From the cell containing the given text, extract its center point as (X, Y) coordinate. 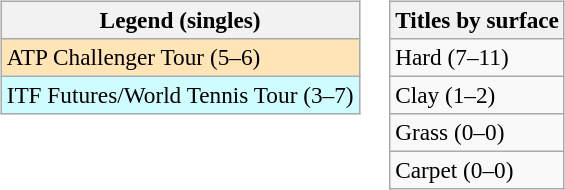
Grass (0–0) (478, 133)
Legend (singles) (180, 20)
ATP Challenger Tour (5–6) (180, 57)
Titles by surface (478, 20)
Hard (7–11) (478, 57)
Carpet (0–0) (478, 171)
Clay (1–2) (478, 95)
ITF Futures/World Tennis Tour (3–7) (180, 95)
